Find where the given text appears and provide that cell's center as [X, Y] coordinate. 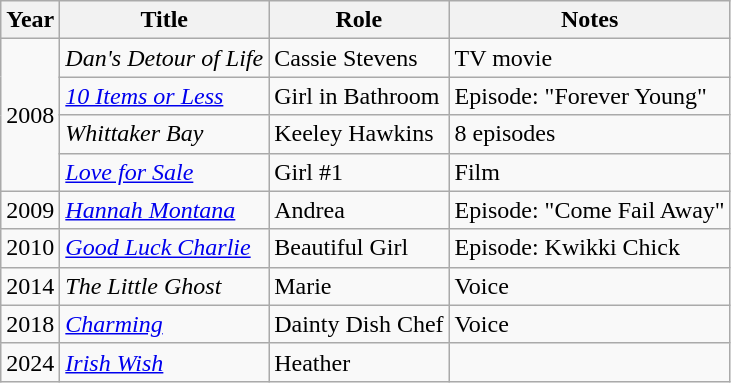
Marie [359, 286]
Irish Wish [164, 362]
Dan's Detour of Life [164, 58]
Whittaker Bay [164, 134]
2018 [30, 324]
2009 [30, 210]
Year [30, 20]
Girl in Bathroom [359, 96]
Keeley Hawkins [359, 134]
Role [359, 20]
Episode: "Forever Young" [590, 96]
Good Luck Charlie [164, 248]
Love for Sale [164, 172]
Episode: "Come Fail Away" [590, 210]
Film [590, 172]
TV movie [590, 58]
Charming [164, 324]
Dainty Dish Chef [359, 324]
Heather [359, 362]
2014 [30, 286]
Title [164, 20]
Girl #1 [359, 172]
Beautiful Girl [359, 248]
10 Items or Less [164, 96]
Cassie Stevens [359, 58]
Notes [590, 20]
2008 [30, 115]
Episode: Kwikki Chick [590, 248]
8 episodes [590, 134]
2024 [30, 362]
Hannah Montana [164, 210]
Andrea [359, 210]
2010 [30, 248]
The Little Ghost [164, 286]
